Provide the (X, Y) coordinate of the cell's center where the given text is located.  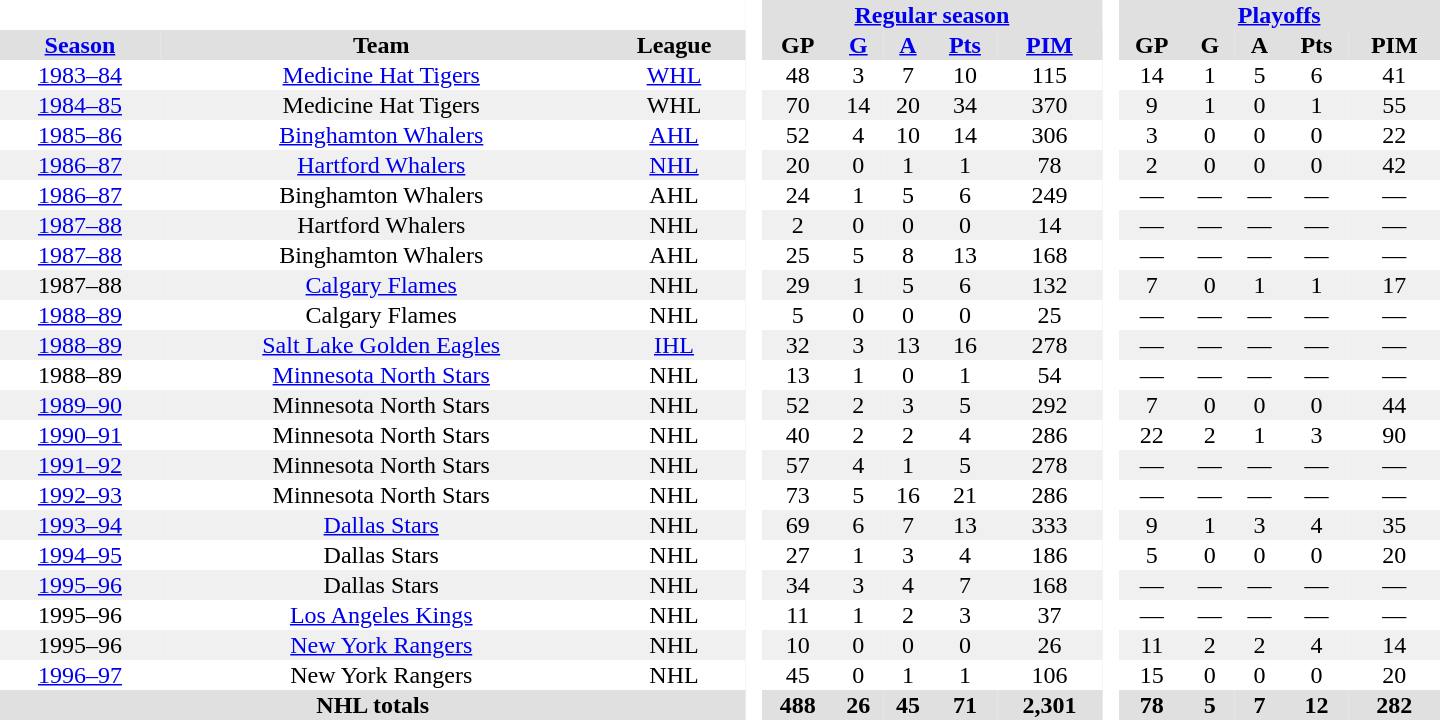
106 (1050, 675)
333 (1050, 525)
292 (1050, 405)
370 (1050, 105)
71 (965, 705)
488 (798, 705)
27 (798, 555)
1984–85 (80, 105)
15 (1152, 675)
70 (798, 105)
42 (1394, 165)
40 (798, 435)
57 (798, 465)
54 (1050, 375)
35 (1394, 525)
1993–94 (80, 525)
282 (1394, 705)
Los Angeles Kings (382, 615)
8 (908, 255)
1991–92 (80, 465)
41 (1394, 75)
League (674, 45)
69 (798, 525)
1983–84 (80, 75)
1989–90 (80, 405)
2,301 (1050, 705)
1985–86 (80, 135)
249 (1050, 195)
55 (1394, 105)
Team (382, 45)
Regular season (932, 15)
NHL totals (372, 705)
37 (1050, 615)
1994–95 (80, 555)
21 (965, 495)
Season (80, 45)
44 (1394, 405)
Playoffs (1279, 15)
48 (798, 75)
17 (1394, 285)
1996–97 (80, 675)
Salt Lake Golden Eagles (382, 345)
29 (798, 285)
306 (1050, 135)
24 (798, 195)
IHL (674, 345)
132 (1050, 285)
73 (798, 495)
1992–93 (80, 495)
32 (798, 345)
115 (1050, 75)
90 (1394, 435)
1990–91 (80, 435)
186 (1050, 555)
12 (1316, 705)
